Determine the (X, Y) coordinate at the center of the cell enclosing the given text.  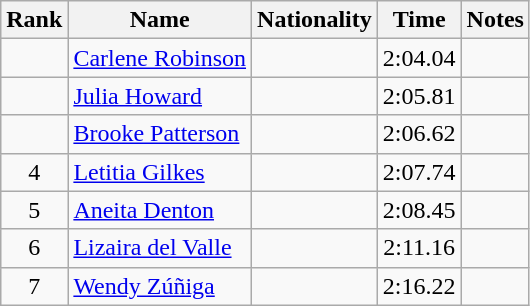
Nationality (315, 20)
Lizaira del Valle (160, 248)
2:06.62 (419, 134)
4 (34, 172)
2:08.45 (419, 210)
2:04.04 (419, 58)
Letitia Gilkes (160, 172)
6 (34, 248)
Carlene Robinson (160, 58)
Name (160, 20)
2:16.22 (419, 286)
Aneita Denton (160, 210)
2:07.74 (419, 172)
Brooke Patterson (160, 134)
Julia Howard (160, 96)
2:11.16 (419, 248)
7 (34, 286)
Notes (495, 20)
Time (419, 20)
5 (34, 210)
2:05.81 (419, 96)
Rank (34, 20)
Wendy Zúñiga (160, 286)
